Pinpoint the cell where the given text exists, returning its [X, Y] midpoint coordinate. 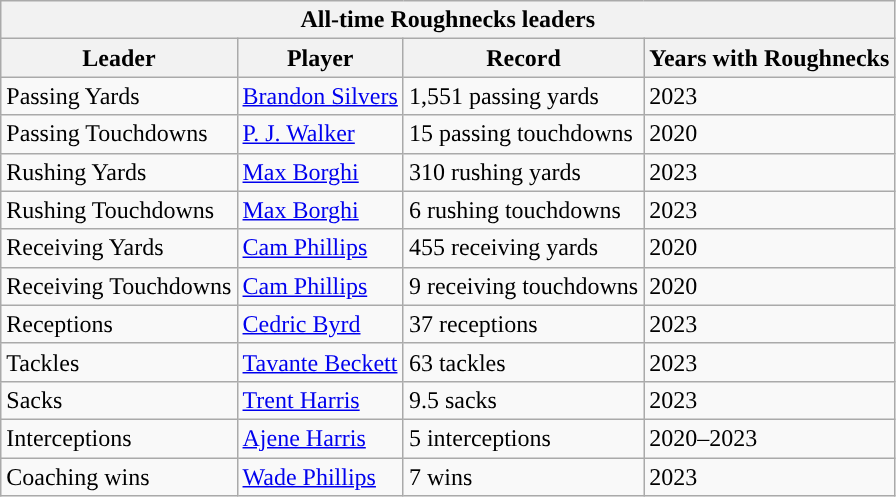
Ajene Harris [320, 438]
Sacks [119, 400]
2020–2023 [770, 438]
All-time Roughnecks leaders [448, 20]
310 rushing yards [523, 172]
Receptions [119, 324]
Rushing Touchdowns [119, 210]
Passing Touchdowns [119, 134]
Interceptions [119, 438]
6 rushing touchdowns [523, 210]
Player [320, 58]
P. J. Walker [320, 134]
9.5 sacks [523, 400]
1,551 passing yards [523, 96]
Leader [119, 58]
5 interceptions [523, 438]
Coaching wins [119, 477]
37 receptions [523, 324]
15 passing touchdowns [523, 134]
Receiving Touchdowns [119, 286]
Cedric Byrd [320, 324]
Passing Yards [119, 96]
Years with Roughnecks [770, 58]
Wade Phillips [320, 477]
455 receiving yards [523, 248]
9 receiving touchdowns [523, 286]
Record [523, 58]
Tavante Beckett [320, 362]
Tackles [119, 362]
Rushing Yards [119, 172]
Trent Harris [320, 400]
7 wins [523, 477]
Brandon Silvers [320, 96]
63 tackles [523, 362]
Receiving Yards [119, 248]
